Output the [X, Y] coordinate of the center of the cell containing the given text.  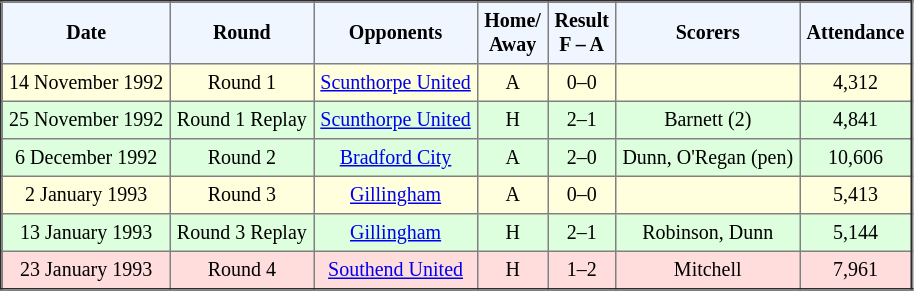
2–0 [582, 158]
23 January 1993 [86, 270]
Date [86, 33]
Home/Away [513, 33]
Mitchell [708, 270]
2 January 1993 [86, 195]
ResultF – A [582, 33]
1–2 [582, 270]
Attendance [856, 33]
7,961 [856, 270]
Southend United [396, 270]
13 January 1993 [86, 233]
Round 1 Replay [242, 120]
4,312 [856, 83]
Round 2 [242, 158]
14 November 1992 [86, 83]
Round 1 [242, 83]
Round 4 [242, 270]
Robinson, Dunn [708, 233]
Scorers [708, 33]
Dunn, O'Regan (pen) [708, 158]
25 November 1992 [86, 120]
Barnett (2) [708, 120]
10,606 [856, 158]
Round 3 [242, 195]
Bradford City [396, 158]
4,841 [856, 120]
Opponents [396, 33]
6 December 1992 [86, 158]
5,144 [856, 233]
5,413 [856, 195]
Round [242, 33]
Round 3 Replay [242, 233]
